Locate the cell with the specified text and output its (X, Y) center coordinate. 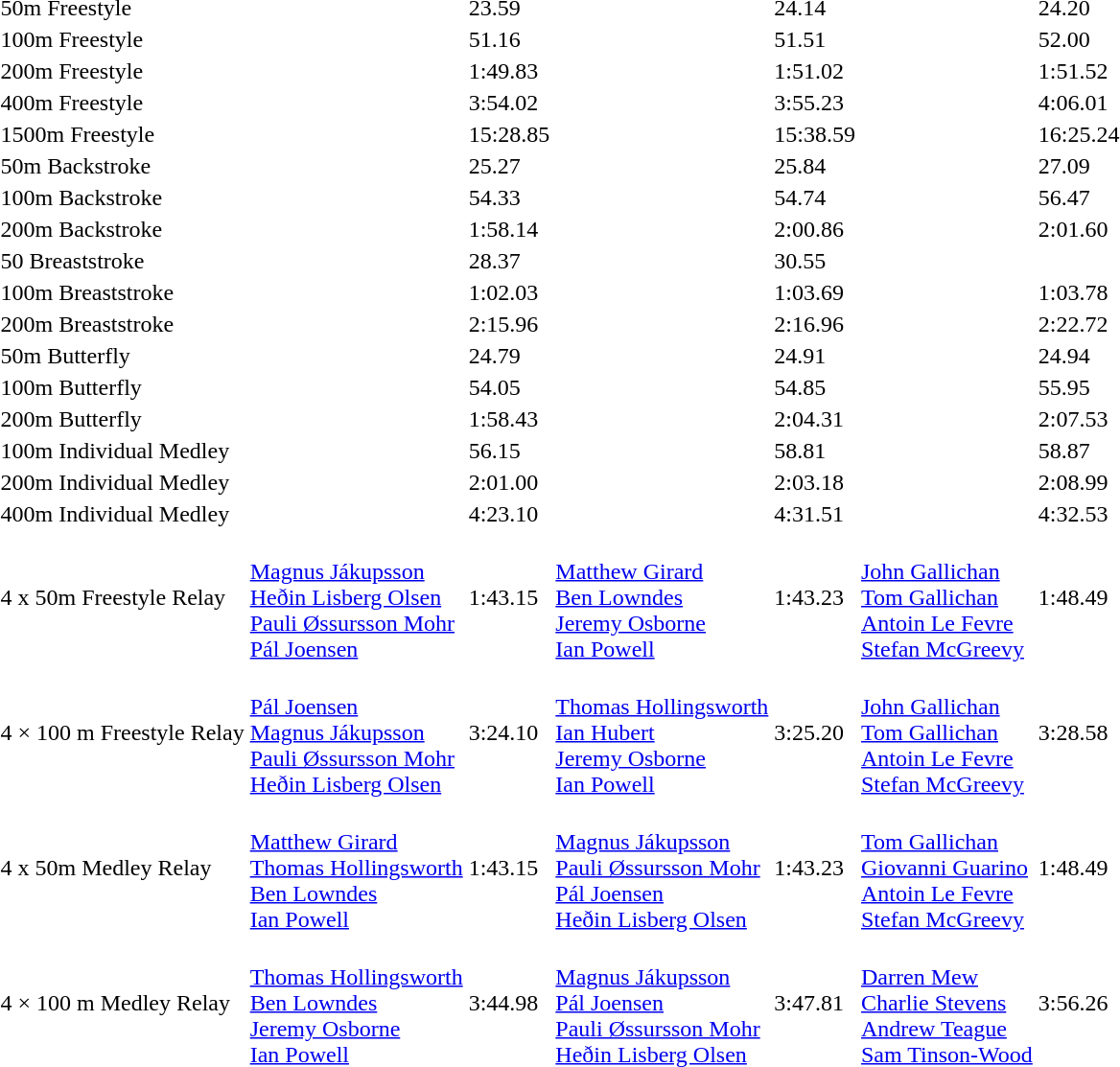
1:03.69 (815, 292)
51.16 (509, 39)
Tom GallichanGiovanni GuarinoAntoin Le FevreStefan McGreevy (947, 868)
1:02.03 (509, 292)
25.84 (815, 166)
2:15.96 (509, 324)
3:54.02 (509, 103)
Matthew GirardThomas HollingsworthBen LowndesIan Powell (357, 868)
51.51 (815, 39)
Magnus JákupssonHeðin Lisberg OlsenPauli Øssursson MohrPál Joensen (357, 597)
3:25.20 (815, 732)
2:03.18 (815, 482)
2:16.96 (815, 324)
Magnus JákupssonPauli Øssursson MohrPál JoensenHeðin Lisberg Olsen (662, 868)
3:55.23 (815, 103)
54.05 (509, 387)
54.74 (815, 197)
2:01.00 (509, 482)
2:04.31 (815, 419)
28.37 (509, 261)
25.27 (509, 166)
1:58.43 (509, 419)
1:58.14 (509, 229)
54.33 (509, 197)
15:28.85 (509, 134)
1:51.02 (815, 71)
24.91 (815, 356)
24.79 (509, 356)
Pál JoensenMagnus JákupssonPauli Øssursson MohrHeðin Lisberg Olsen (357, 732)
4:31.51 (815, 514)
1:49.83 (509, 71)
Thomas HollingsworthIan HubertJeremy OsborneIan Powell (662, 732)
4:23.10 (509, 514)
Matthew GirardBen LowndesJeremy OsborneIan Powell (662, 597)
15:38.59 (815, 134)
54.85 (815, 387)
58.81 (815, 451)
3:24.10 (509, 732)
30.55 (815, 261)
56.15 (509, 451)
2:00.86 (815, 229)
